Identify which cell holds the provided text, then report its (x, y) central coordinate. 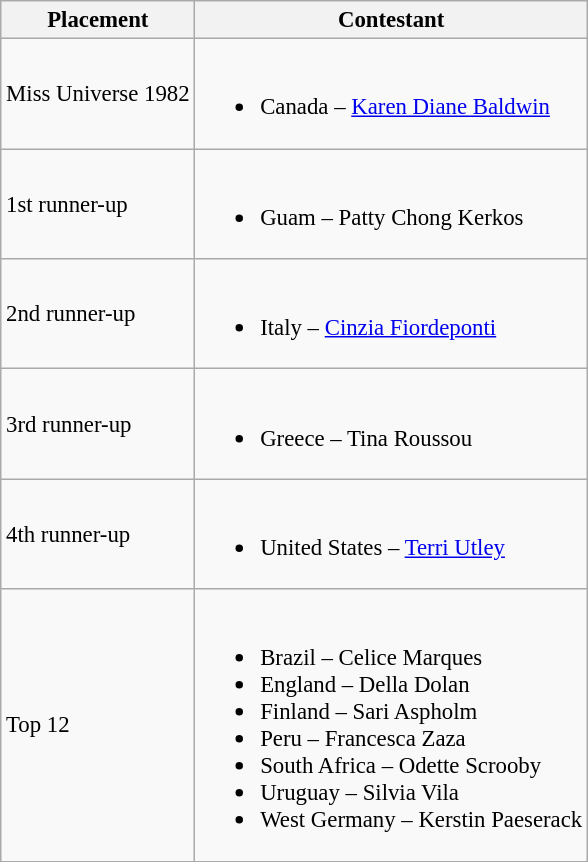
Canada – Karen Diane Baldwin (392, 94)
Greece – Tina Roussou (392, 424)
3rd runner-up (98, 424)
Contestant (392, 20)
Guam – Patty Chong Kerkos (392, 204)
4th runner-up (98, 534)
United States – Terri Utley (392, 534)
1st runner-up (98, 204)
2nd runner-up (98, 314)
Top 12 (98, 725)
Miss Universe 1982 (98, 94)
Italy – Cinzia Fiordeponti (392, 314)
Placement (98, 20)
